For the text-containing cell, return its midpoint in [x, y] coordinate format. 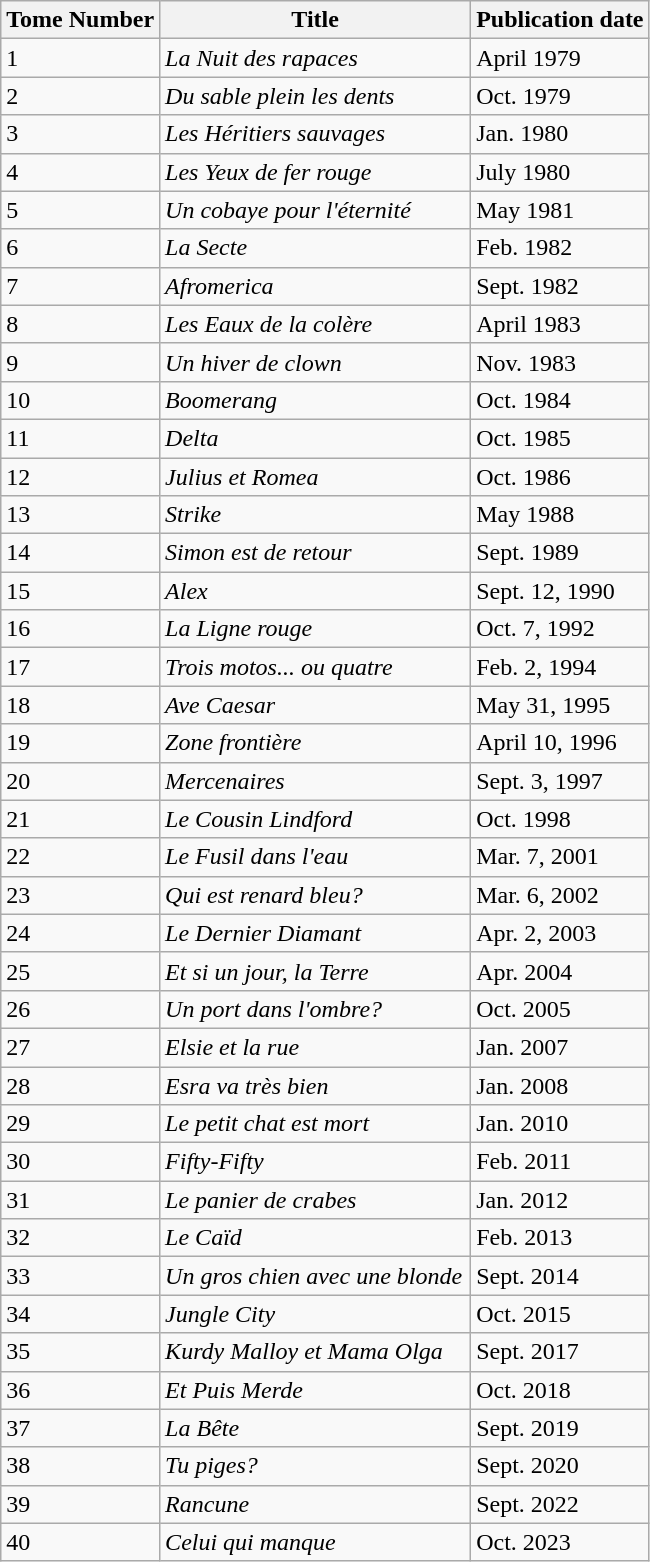
Title [316, 20]
25 [80, 971]
Oct. 1985 [560, 438]
21 [80, 819]
Sept. 2022 [560, 1504]
Afromerica [316, 286]
23 [80, 895]
Mercenaires [316, 781]
Feb. 2013 [560, 1238]
Jan. 2008 [560, 1085]
Jan. 2007 [560, 1047]
May 1988 [560, 515]
Jan. 2012 [560, 1200]
Simon est de retour [316, 553]
Trois motos... ou quatre [316, 667]
Delta [316, 438]
May 1981 [560, 210]
27 [80, 1047]
Oct. 1986 [560, 477]
Rancune [316, 1504]
4 [80, 172]
6 [80, 248]
16 [80, 629]
Oct. 2005 [560, 1009]
13 [80, 515]
Celui qui manque [316, 1542]
26 [80, 1009]
Zone frontière [316, 743]
Le Caïd [316, 1238]
Publication date [560, 20]
29 [80, 1124]
33 [80, 1276]
24 [80, 933]
Sept. 2020 [560, 1466]
La Nuit des rapaces [316, 58]
34 [80, 1314]
40 [80, 1542]
Sept. 1982 [560, 286]
39 [80, 1504]
Alex [316, 591]
La Secte [316, 248]
10 [80, 400]
28 [80, 1085]
32 [80, 1238]
Elsie et la rue [316, 1047]
Apr. 2004 [560, 971]
Le petit chat est mort [316, 1124]
36 [80, 1390]
Apr. 2, 2003 [560, 933]
14 [80, 553]
2 [80, 96]
Du sable plein les dents [316, 96]
Un gros chien avec une blonde [316, 1276]
Un cobaye pour l'éternité [316, 210]
17 [80, 667]
Oct. 7, 1992 [560, 629]
Julius et Romea [316, 477]
35 [80, 1352]
May 31, 1995 [560, 705]
31 [80, 1200]
Et si un jour, la Terre [316, 971]
Feb. 2011 [560, 1162]
Nov. 1983 [560, 362]
La Bête [316, 1428]
Le Fusil dans l'eau [316, 857]
Mar. 7, 2001 [560, 857]
Oct. 1979 [560, 96]
Un port dans l'ombre? [316, 1009]
Le panier de crabes [316, 1200]
3 [80, 134]
38 [80, 1466]
Boomerang [316, 400]
37 [80, 1428]
20 [80, 781]
Sept. 12, 1990 [560, 591]
Le Cousin Lindford [316, 819]
Et Puis Merde [316, 1390]
April 1979 [560, 58]
Jungle City [316, 1314]
Feb. 1982 [560, 248]
Ave Caesar [316, 705]
July 1980 [560, 172]
Sept. 2019 [560, 1428]
Tome Number [80, 20]
Mar. 6, 2002 [560, 895]
22 [80, 857]
5 [80, 210]
La Ligne rouge [316, 629]
1 [80, 58]
Qui est renard bleu? [316, 895]
Sept. 3, 1997 [560, 781]
Jan. 2010 [560, 1124]
Oct. 2023 [560, 1542]
Oct. 2018 [560, 1390]
Kurdy Malloy et Mama Olga [316, 1352]
Les Héritiers sauvages [316, 134]
Les Yeux de fer rouge [316, 172]
Sept. 2014 [560, 1276]
Les Eaux de la colère [316, 324]
11 [80, 438]
18 [80, 705]
Tu piges? [316, 1466]
Un hiver de clown [316, 362]
April 1983 [560, 324]
Jan. 1980 [560, 134]
Oct. 1984 [560, 400]
Sept. 1989 [560, 553]
15 [80, 591]
Esra va très bien [316, 1085]
Fifty-Fifty [316, 1162]
Oct. 2015 [560, 1314]
8 [80, 324]
9 [80, 362]
30 [80, 1162]
7 [80, 286]
Le Dernier Diamant [316, 933]
19 [80, 743]
Sept. 2017 [560, 1352]
Oct. 1998 [560, 819]
Strike [316, 515]
Feb. 2, 1994 [560, 667]
April 10, 1996 [560, 743]
12 [80, 477]
